Pinpoint the cell where the given text exists, returning its [X, Y] midpoint coordinate. 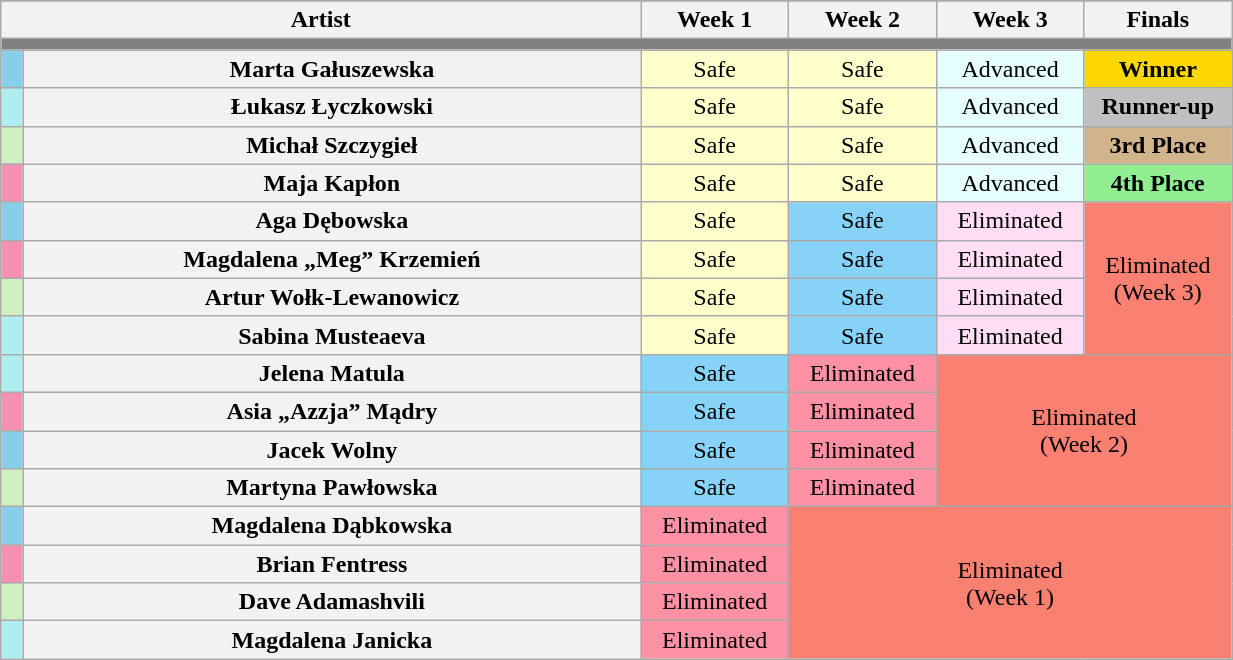
4th Place [1158, 183]
Runner-up [1158, 107]
Asia „Azzja” Mądry [332, 411]
3rd Place [1158, 145]
Artur Wołk-Lewanowicz [332, 297]
Week 3 [1010, 20]
Jacek Wolny [332, 449]
Magdalena Janicka [332, 640]
Dave Adamashvili [332, 602]
Marta Gałuszewska [332, 69]
Eliminated(Week 3) [1158, 278]
Sabina Musteaeva [332, 335]
Łukasz Łyczkowski [332, 107]
Week 1 [715, 20]
Eliminated(Week 1) [1010, 583]
Jelena Matula [332, 373]
Eliminated(Week 2) [1084, 430]
Michał Szczygieł [332, 145]
Artist [321, 20]
Aga Dębowska [332, 221]
Magdalena Dąbkowska [332, 526]
Maja Kapłon [332, 183]
Winner [1158, 69]
Week 2 [863, 20]
Martyna Pawłowska [332, 488]
Magdalena „Meg” Krzemień [332, 259]
Brian Fentress [332, 564]
Finals [1158, 20]
